Locate the cell with the specified text and output its (x, y) center coordinate. 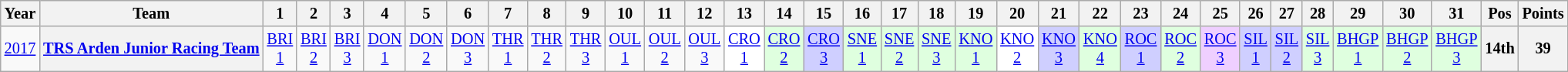
Team (151, 13)
KNO1 (975, 49)
Year (20, 13)
KNO2 (1017, 49)
TRS Arden Junior Racing Team (151, 49)
10 (625, 13)
20 (1017, 13)
2 (314, 13)
Points (1543, 13)
SNE3 (936, 49)
SIL3 (1318, 49)
4 (384, 13)
OUL1 (625, 49)
SIL2 (1287, 49)
30 (1407, 13)
23 (1141, 13)
DON1 (384, 49)
22 (1100, 13)
18 (936, 13)
25 (1220, 13)
39 (1543, 49)
13 (744, 13)
THR1 (508, 49)
14 (784, 13)
3 (348, 13)
CRO1 (744, 49)
BRI3 (348, 49)
17 (899, 13)
1 (280, 13)
6 (468, 13)
OUL2 (665, 49)
BHGP1 (1358, 49)
Pos (1499, 13)
24 (1180, 13)
15 (824, 13)
ROC2 (1180, 49)
5 (426, 13)
21 (1059, 13)
BHGP2 (1407, 49)
9 (586, 13)
14th (1499, 49)
BHGP3 (1456, 49)
29 (1358, 13)
BRI1 (280, 49)
11 (665, 13)
12 (704, 13)
BRI2 (314, 49)
THR2 (546, 49)
CRO2 (784, 49)
DON3 (468, 49)
THR3 (586, 49)
7 (508, 13)
27 (1287, 13)
ROC1 (1141, 49)
2017 (20, 49)
SNE1 (862, 49)
SIL1 (1255, 49)
KNO3 (1059, 49)
ROC3 (1220, 49)
26 (1255, 13)
DON2 (426, 49)
28 (1318, 13)
CRO3 (824, 49)
31 (1456, 13)
SNE2 (899, 49)
16 (862, 13)
19 (975, 13)
KNO4 (1100, 49)
OUL3 (704, 49)
8 (546, 13)
